From the cell containing the given text, extract its center point as (X, Y) coordinate. 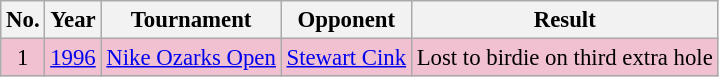
Result (564, 20)
1 (23, 58)
Year (73, 20)
Lost to birdie on third extra hole (564, 58)
Nike Ozarks Open (191, 58)
No. (23, 20)
Stewart Cink (346, 58)
Tournament (191, 20)
Opponent (346, 20)
1996 (73, 58)
